Find where the given text appears and provide that cell's center as (x, y) coordinate. 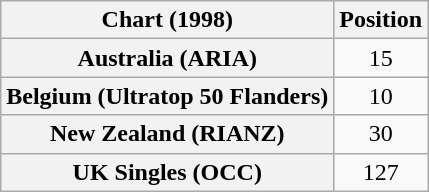
10 (381, 96)
Chart (1998) (168, 20)
New Zealand (RIANZ) (168, 134)
UK Singles (OCC) (168, 172)
Position (381, 20)
15 (381, 58)
Belgium (Ultratop 50 Flanders) (168, 96)
127 (381, 172)
30 (381, 134)
Australia (ARIA) (168, 58)
